Extract the [X, Y] coordinate from the center of the cell holding the provided text.  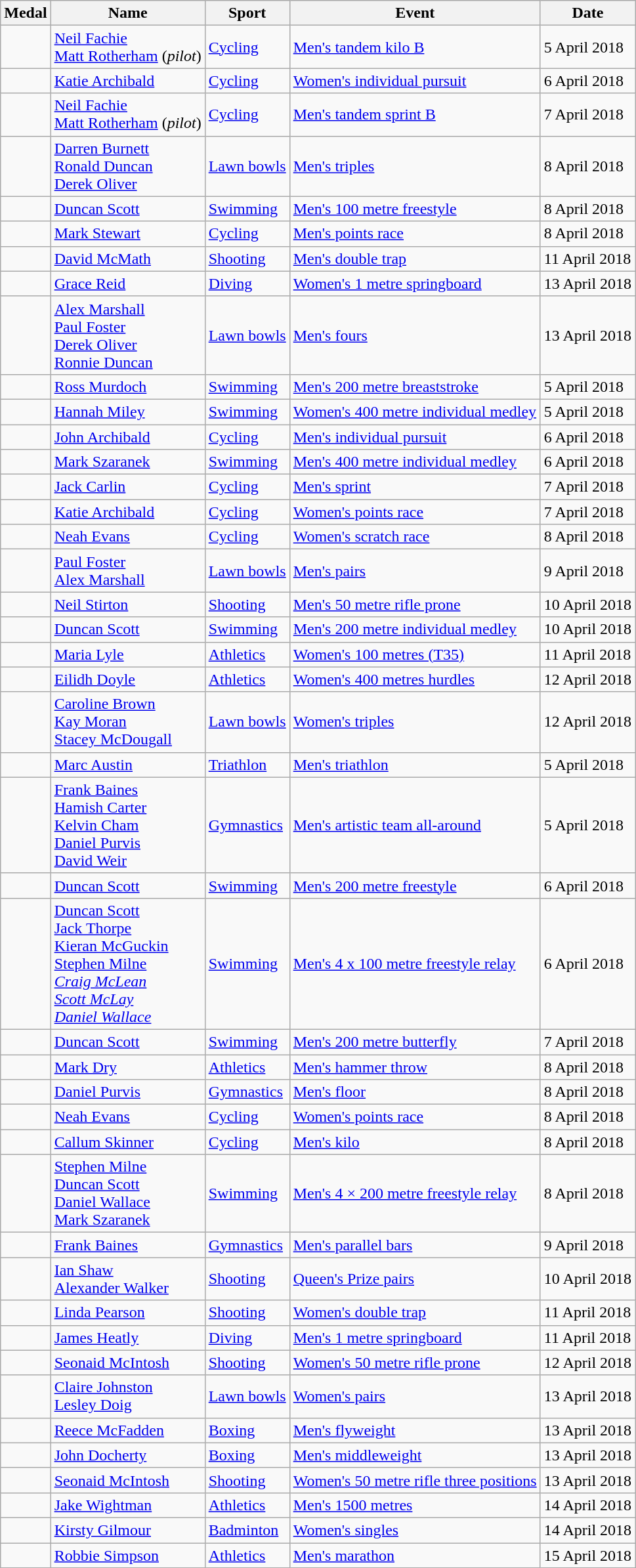
Jack Carlin [127, 487]
Men's 400 metre individual medley [415, 462]
Sport [247, 13]
John Archibald [127, 436]
Men's individual pursuit [415, 436]
Women's 400 metre individual medley [415, 412]
Linda Pearson [127, 1313]
Men's marathon [415, 1555]
Stephen MilneDuncan ScottDaniel WallaceMark Szaranek [127, 1193]
Men's 200 metre individual medley [415, 629]
Mark Stewart [127, 234]
Men's 200 metre freestyle [415, 885]
15 April 2018 [587, 1555]
Marc Austin [127, 765]
Men's artistic team all-around [415, 825]
Frank BainesHamish CarterKelvin ChamDaniel PurvisDavid Weir [127, 825]
Men's double trap [415, 259]
Reece McFadden [127, 1430]
Darren BurnettRonald DuncanDerek Oliver [127, 166]
Mark Dry [127, 1067]
Mark Szaranek [127, 462]
Women's singles [415, 1530]
Men's triathlon [415, 765]
Women's 100 metres (T35) [415, 654]
Badminton [247, 1530]
Men's triples [415, 166]
Men's 1 metre springboard [415, 1338]
Men's 1500 metres [415, 1505]
Men's 50 metre rifle prone [415, 604]
Queen's Prize pairs [415, 1279]
Women's 1 metre springboard [415, 284]
Men's 100 metre freestyle [415, 209]
James Heatly [127, 1338]
Men's kilo [415, 1142]
Hannah Miley [127, 412]
Men's sprint [415, 487]
Men's middleweight [415, 1455]
Men's parallel bars [415, 1245]
Ross Murdoch [127, 387]
Paul FosterAlex Marshall [127, 571]
Women's triples [415, 722]
Women's 400 metres hurdles [415, 679]
Jake Wightman [127, 1505]
Men's hammer throw [415, 1067]
Women's scratch race [415, 537]
Men's 200 metre butterfly [415, 1042]
David McMath [127, 259]
Men's points race [415, 234]
Neil Stirton [127, 604]
Men's flyweight [415, 1430]
Men's 4 × 200 metre freestyle relay [415, 1193]
Event [415, 13]
Daniel Purvis [127, 1092]
Men's tandem sprint B [415, 114]
Caroline BrownKay MoranStacey McDougall [127, 722]
Name [127, 13]
Callum Skinner [127, 1142]
Robbie Simpson [127, 1555]
Men's floor [415, 1092]
Men's fours [415, 335]
Men's 200 metre breaststroke [415, 387]
Claire JohnstonLesley Doig [127, 1397]
Medal [26, 13]
Eilidh Doyle [127, 679]
Triathlon [247, 765]
Men's tandem kilo B [415, 47]
Date [587, 13]
Men's 4 x 100 metre freestyle relay [415, 964]
Women's 50 metre rifle three positions [415, 1480]
Duncan ScottJack ThorpeKieran McGuckinStephen MilneCraig McLeanScott McLayDaniel Wallace [127, 964]
Men's pairs [415, 571]
Women's pairs [415, 1397]
Women's 50 metre rifle prone [415, 1363]
Grace Reid [127, 284]
John Docherty [127, 1455]
Kirsty Gilmour [127, 1530]
Maria Lyle [127, 654]
Frank Baines [127, 1245]
Women's double trap [415, 1313]
Ian ShawAlexander Walker [127, 1279]
Alex MarshallPaul FosterDerek OliverRonnie Duncan [127, 335]
Women's individual pursuit [415, 81]
